Return (x, y) of the center of cell containing provided text 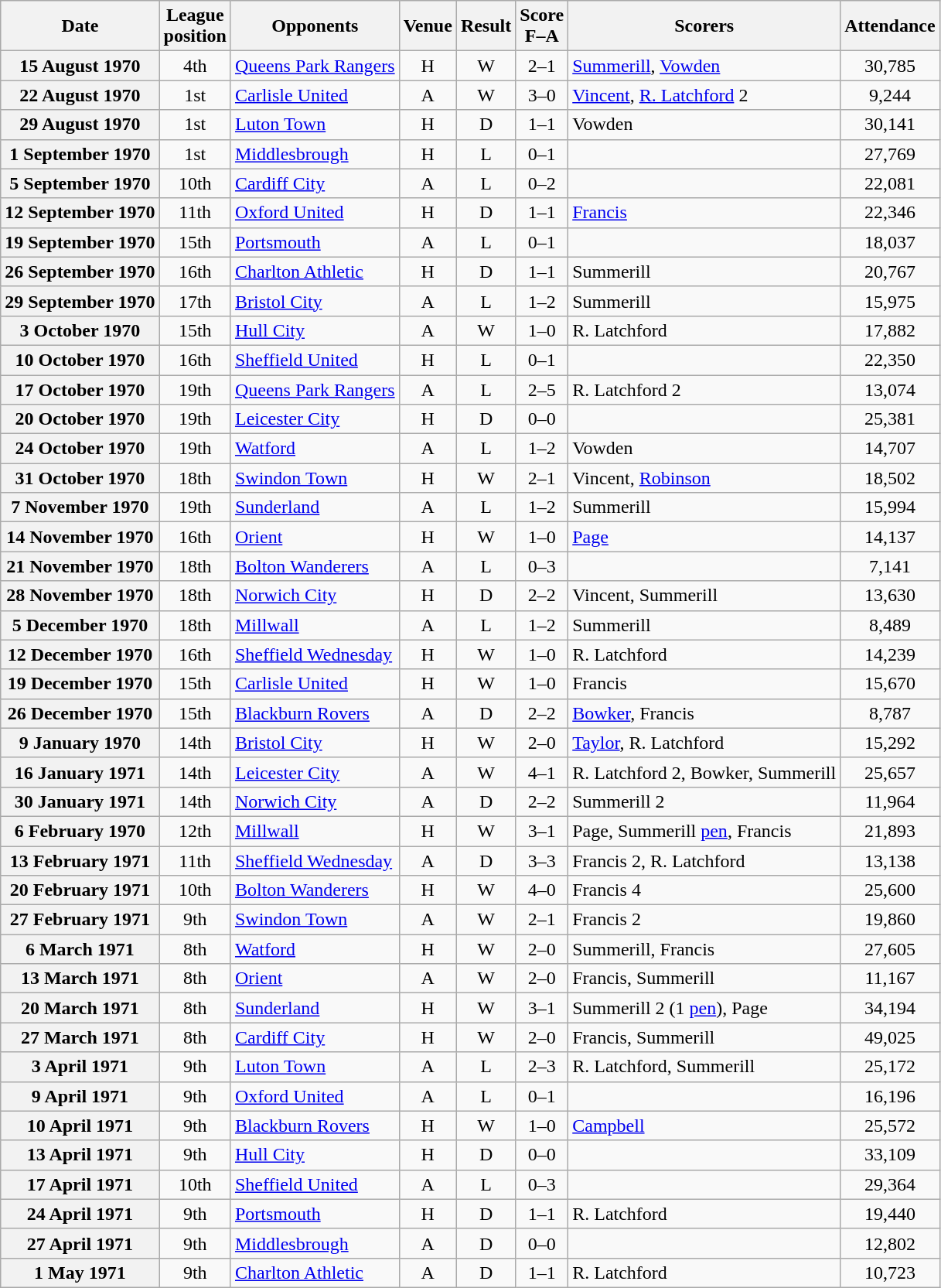
Vincent, Summerill (704, 596)
Taylor, R. Latchford (704, 743)
15 August 1970 (80, 66)
Opponents (315, 26)
Date (80, 26)
20 February 1971 (80, 890)
2–5 (542, 389)
14,137 (890, 537)
1 May 1971 (80, 1273)
R. Latchford, Summerill (704, 1067)
29 September 1970 (80, 301)
R. Latchford 2 (704, 389)
25,172 (890, 1067)
Francis 2 (704, 920)
15,975 (890, 301)
12 December 1970 (80, 654)
4th (195, 66)
Campbell (704, 1126)
27 February 1971 (80, 920)
33,109 (890, 1155)
30 January 1971 (80, 801)
15,292 (890, 743)
3 October 1970 (80, 330)
3 April 1971 (80, 1067)
12 September 1970 (80, 213)
Vincent, R. Latchford 2 (704, 95)
14 November 1970 (80, 537)
27,605 (890, 949)
7 November 1970 (80, 507)
Summerill, Vowden (704, 66)
25,572 (890, 1126)
ScoreF–A (542, 26)
5 December 1970 (80, 625)
6 March 1971 (80, 949)
17 October 1970 (80, 389)
1 September 1970 (80, 154)
Scorers (704, 26)
13 April 1971 (80, 1155)
27 March 1971 (80, 1037)
Leagueposition (195, 26)
20 October 1970 (80, 419)
26 September 1970 (80, 272)
16,196 (890, 1096)
29,364 (890, 1184)
13,074 (890, 389)
Bowker, Francis (704, 713)
21 November 1970 (80, 566)
25,657 (890, 772)
Attendance (890, 26)
22,350 (890, 360)
49,025 (890, 1037)
13 March 1971 (80, 979)
10 April 1971 (80, 1126)
34,194 (890, 1008)
19,860 (890, 920)
20,767 (890, 272)
25,600 (890, 890)
14,239 (890, 654)
Summerill 2 (704, 801)
Venue (428, 26)
Francis 2, R. Latchford (704, 861)
13,630 (890, 596)
Page (704, 537)
19,440 (890, 1214)
24 April 1971 (80, 1214)
0–2 (542, 183)
12th (195, 831)
4–1 (542, 772)
13,138 (890, 861)
17 April 1971 (80, 1184)
8,787 (890, 713)
22 August 1970 (80, 95)
26 December 1970 (80, 713)
10,723 (890, 1273)
Page, Summerill pen, Francis (704, 831)
13 February 1971 (80, 861)
Summerill, Francis (704, 949)
22,346 (890, 213)
30,141 (890, 125)
Result (486, 26)
15,670 (890, 684)
11,964 (890, 801)
30,785 (890, 66)
12,802 (890, 1243)
24 October 1970 (80, 449)
25,381 (890, 419)
4–0 (542, 890)
Summerill 2 (1 pen), Page (704, 1008)
21,893 (890, 831)
10 October 1970 (80, 360)
19 September 1970 (80, 242)
29 August 1970 (80, 125)
27,769 (890, 154)
5 September 1970 (80, 183)
9,244 (890, 95)
17,882 (890, 330)
20 March 1971 (80, 1008)
22,081 (890, 183)
9 January 1970 (80, 743)
31 October 1970 (80, 478)
2–3 (542, 1067)
3–0 (542, 95)
R. Latchford 2, Bowker, Summerill (704, 772)
19 December 1970 (80, 684)
8,489 (890, 625)
Francis 4 (704, 890)
16 January 1971 (80, 772)
28 November 1970 (80, 596)
3–3 (542, 861)
9 April 1971 (80, 1096)
Vincent, Robinson (704, 478)
27 April 1971 (80, 1243)
11,167 (890, 979)
6 February 1970 (80, 831)
14,707 (890, 449)
15,994 (890, 507)
17th (195, 301)
18,502 (890, 478)
18,037 (890, 242)
7,141 (890, 566)
